Scan for the cell matching the given text and deliver its [X, Y] coordinate at center. 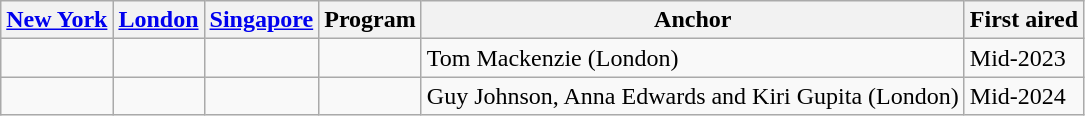
London [158, 20]
Singapore [262, 20]
First aired [1024, 20]
Mid-2024 [1024, 96]
Mid-2023 [1024, 58]
Guy Johnson, Anna Edwards and Kiri Gupita (London) [692, 96]
Tom Mackenzie (London) [692, 58]
Anchor [692, 20]
Program [370, 20]
New York [57, 20]
